Locate the cell with the specified text and output its [x, y] center coordinate. 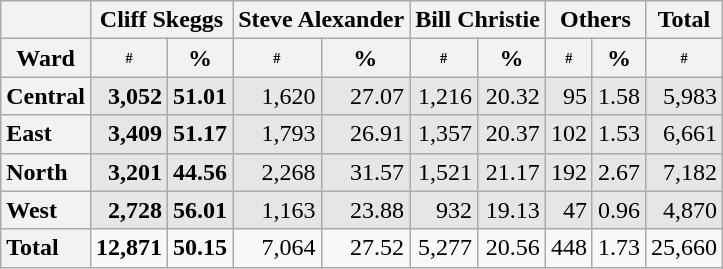
20.32 [511, 96]
2.67 [618, 172]
20.56 [511, 248]
1,793 [278, 134]
1,620 [278, 96]
47 [568, 210]
1,357 [444, 134]
20.37 [511, 134]
56.01 [200, 210]
6,661 [684, 134]
448 [568, 248]
23.88 [366, 210]
1,521 [444, 172]
26.91 [366, 134]
12,871 [128, 248]
3,052 [128, 96]
4,870 [684, 210]
932 [444, 210]
51.17 [200, 134]
102 [568, 134]
5,277 [444, 248]
7,064 [278, 248]
27.52 [366, 248]
1,163 [278, 210]
21.17 [511, 172]
192 [568, 172]
3,409 [128, 134]
50.15 [200, 248]
Steve Alexander [322, 20]
27.07 [366, 96]
25,660 [684, 248]
North [46, 172]
1.53 [618, 134]
7,182 [684, 172]
0.96 [618, 210]
44.56 [200, 172]
31.57 [366, 172]
Bill Christie [478, 20]
West [46, 210]
19.13 [511, 210]
51.01 [200, 96]
3,201 [128, 172]
Others [595, 20]
95 [568, 96]
1.73 [618, 248]
Central [46, 96]
Cliff Skeggs [161, 20]
2,268 [278, 172]
5,983 [684, 96]
East [46, 134]
2,728 [128, 210]
Ward [46, 58]
1,216 [444, 96]
1.58 [618, 96]
